Determine the [x, y] coordinate at the center of the cell enclosing the given text.  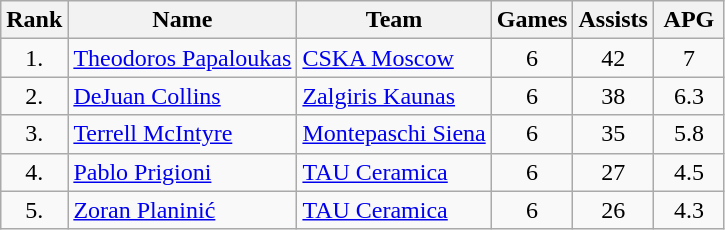
Theodoros Papaloukas [182, 58]
1. [34, 58]
APG [688, 20]
5.8 [688, 134]
DeJuan Collins [182, 96]
38 [613, 96]
6.3 [688, 96]
7 [688, 58]
Assists [613, 20]
Zalgiris Kaunas [394, 96]
5. [34, 210]
Zoran Planinić [182, 210]
Pablo Prigioni [182, 172]
Montepaschi Siena [394, 134]
26 [613, 210]
Team [394, 20]
4.5 [688, 172]
CSKA Moscow [394, 58]
Terrell McIntyre [182, 134]
35 [613, 134]
3. [34, 134]
4.3 [688, 210]
Games [532, 20]
27 [613, 172]
2. [34, 96]
Name [182, 20]
4. [34, 172]
Rank [34, 20]
42 [613, 58]
